Capture the cell that displays the provided text and extract its (x, y) central coordinate. 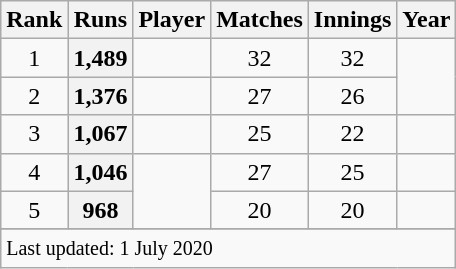
Rank (34, 20)
1 (34, 58)
Player (172, 20)
2 (34, 96)
Last updated: 1 July 2020 (228, 248)
26 (352, 96)
Year (426, 20)
1,046 (100, 172)
1,067 (100, 134)
1,489 (100, 58)
5 (34, 210)
4 (34, 172)
968 (100, 210)
1,376 (100, 96)
Innings (352, 20)
3 (34, 134)
22 (352, 134)
Matches (260, 20)
Runs (100, 20)
